For the text-containing cell, return its midpoint in [x, y] coordinate format. 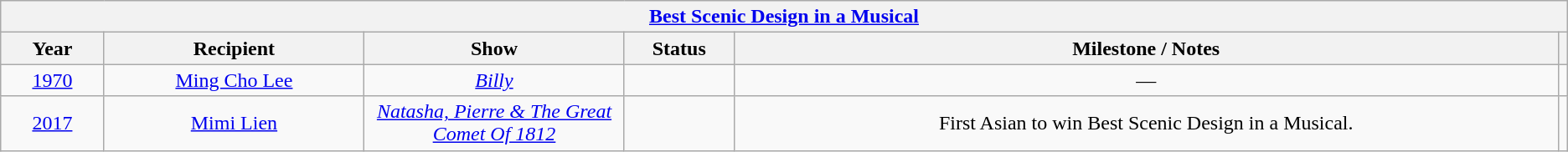
Show [494, 48]
2017 [52, 124]
Best Scenic Design in a Musical [784, 17]
Ming Cho Lee [235, 80]
Natasha, Pierre & The Great Comet Of 1812 [494, 124]
Mimi Lien [235, 124]
Year [52, 48]
1970 [52, 80]
Billy [494, 80]
— [1146, 80]
Milestone / Notes [1146, 48]
Recipient [235, 48]
First Asian to win Best Scenic Design in a Musical. [1146, 124]
Status [678, 48]
